Output the [x, y] coordinate of the center of the cell containing the given text.  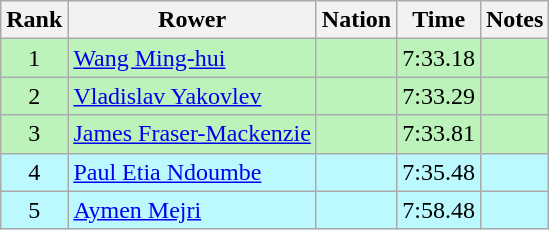
3 [34, 134]
5 [34, 210]
Paul Etia Ndoumbe [192, 172]
7:33.18 [439, 58]
2 [34, 96]
7:58.48 [439, 210]
Nation [356, 20]
James Fraser-Mackenzie [192, 134]
4 [34, 172]
7:33.81 [439, 134]
Wang Ming-hui [192, 58]
Rank [34, 20]
Notes [514, 20]
Vladislav Yakovlev [192, 96]
7:33.29 [439, 96]
Rower [192, 20]
7:35.48 [439, 172]
1 [34, 58]
Time [439, 20]
Aymen Mejri [192, 210]
